Extract the [x, y] coordinate from the center of the cell holding the provided text.  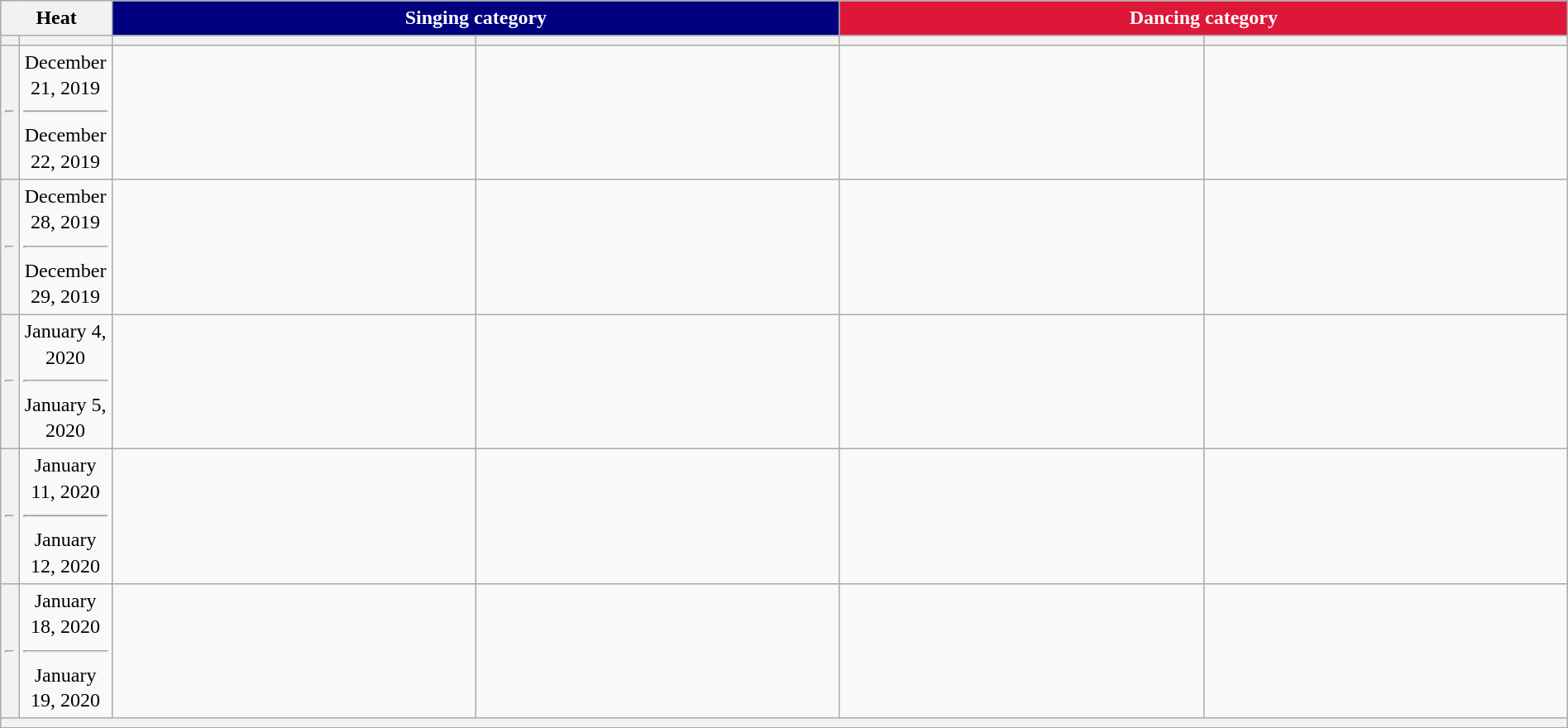
January 18, 2020January 19, 2020 [66, 650]
Dancing category [1203, 18]
December 21, 2019December 22, 2019 [66, 113]
January 11, 2020January 12, 2020 [66, 516]
Heat [56, 18]
January 4, 2020January 5, 2020 [66, 382]
Singing category [476, 18]
December 28, 2019December 29, 2019 [66, 247]
